For the text-containing cell, return its midpoint in [x, y] coordinate format. 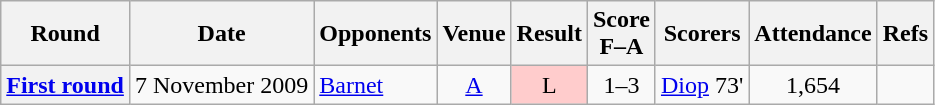
Venue [474, 34]
Refs [905, 34]
1–3 [621, 85]
Date [221, 34]
1,654 [813, 85]
Round [66, 34]
Result [549, 34]
7 November 2009 [221, 85]
First round [66, 85]
Scorers [702, 34]
Attendance [813, 34]
Opponents [376, 34]
L [549, 85]
A [474, 85]
ScoreF–A [621, 34]
Barnet [376, 85]
Diop 73' [702, 85]
